Return (x, y) of the center of cell containing provided text 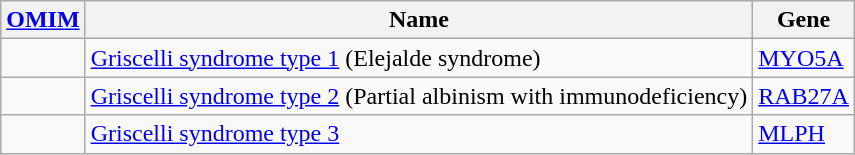
MYO5A (804, 58)
Name (419, 20)
Griscelli syndrome type 1 (Elejalde syndrome) (419, 58)
OMIM (43, 20)
RAB27A (804, 96)
Gene (804, 20)
MLPH (804, 134)
Griscelli syndrome type 2 (Partial albinism with immunodeficiency) (419, 96)
Griscelli syndrome type 3 (419, 134)
